Search for the cell housing the specified text and yield its [X, Y] center coordinate. 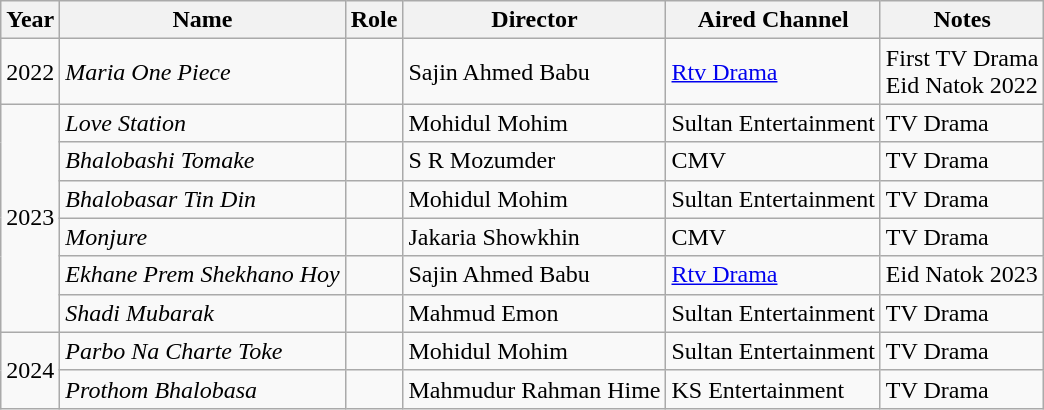
Bhalobashi Tomake [202, 161]
Director [534, 20]
Year [30, 20]
Love Station [202, 123]
Bhalobasar Tin Din [202, 199]
Jakaria Showkhin [534, 237]
Mahmudur Rahman Hime [534, 389]
Notes [962, 20]
Parbo Na Charte Toke [202, 351]
Maria One Piece [202, 72]
KS Entertainment [773, 389]
S R Mozumder [534, 161]
Role [374, 20]
Prothom Bhalobasa [202, 389]
Ekhane Prem Shekhano Hoy [202, 275]
First TV DramaEid Natok 2022 [962, 72]
2024 [30, 370]
Aired Channel [773, 20]
2022 [30, 72]
Shadi Mubarak [202, 313]
Eid Natok 2023 [962, 275]
Name [202, 20]
Mahmud Emon [534, 313]
Monjure [202, 237]
2023 [30, 218]
